Capture the cell that displays the provided text and extract its (X, Y) central coordinate. 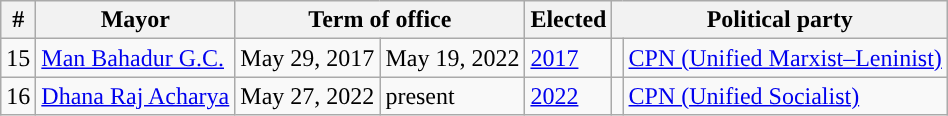
Mayor (136, 20)
May 19, 2022 (452, 58)
# (18, 20)
CPN (Unified Marxist–Leninist) (785, 58)
2017 (568, 58)
16 (18, 96)
present (452, 96)
May 29, 2017 (308, 58)
2022 (568, 96)
Political party (780, 20)
15 (18, 58)
CPN (Unified Socialist) (785, 96)
Dhana Raj Acharya (136, 96)
May 27, 2022 (308, 96)
Man Bahadur G.C. (136, 58)
Term of office (380, 20)
Elected (568, 20)
